Search for the cell housing the specified text and yield its [X, Y] center coordinate. 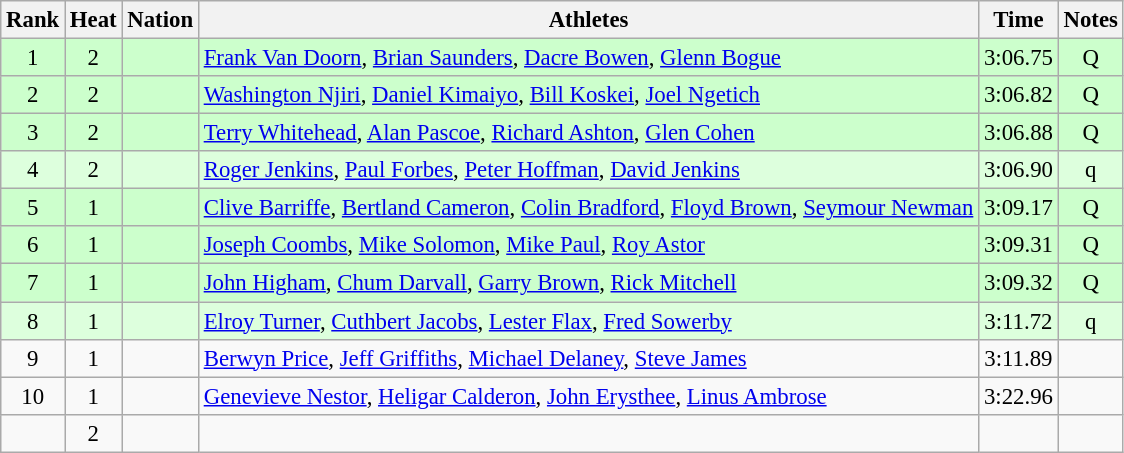
Terry Whitehead, Alan Pascoe, Richard Ashton, Glen Cohen [588, 133]
7 [33, 283]
Genevieve Nestor, Heligar Calderon, John Erysthee, Linus Ambrose [588, 396]
3:11.72 [1019, 321]
Time [1019, 20]
4 [33, 170]
6 [33, 245]
3:09.17 [1019, 208]
3:22.96 [1019, 396]
3:09.31 [1019, 245]
Roger Jenkins, Paul Forbes, Peter Hoffman, David Jenkins [588, 170]
8 [33, 321]
3:11.89 [1019, 358]
3:09.32 [1019, 283]
3:06.88 [1019, 133]
Clive Barriffe, Bertland Cameron, Colin Bradford, Floyd Brown, Seymour Newman [588, 208]
Frank Van Doorn, Brian Saunders, Dacre Bowen, Glenn Bogue [588, 58]
3:06.75 [1019, 58]
Notes [1090, 20]
Joseph Coombs, Mike Solomon, Mike Paul, Roy Astor [588, 245]
3:06.82 [1019, 95]
Washington Njiri, Daniel Kimaiyo, Bill Koskei, Joel Ngetich [588, 95]
3 [33, 133]
John Higham, Chum Darvall, Garry Brown, Rick Mitchell [588, 283]
9 [33, 358]
Athletes [588, 20]
Rank [33, 20]
Heat [94, 20]
Berwyn Price, Jeff Griffiths, Michael Delaney, Steve James [588, 358]
Elroy Turner, Cuthbert Jacobs, Lester Flax, Fred Sowerby [588, 321]
5 [33, 208]
10 [33, 396]
3:06.90 [1019, 170]
Nation [160, 20]
